Search for the cell housing the specified text and yield its [X, Y] center coordinate. 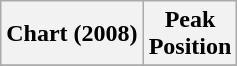
Chart (2008) [72, 34]
PeakPosition [190, 34]
